Identify which cell holds the provided text, then report its (x, y) central coordinate. 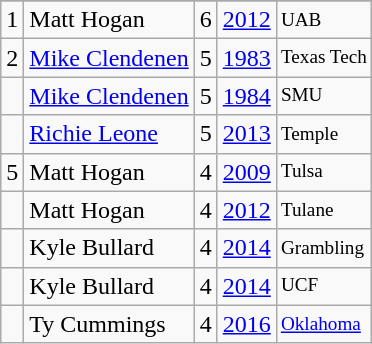
Texas Tech (324, 58)
2009 (246, 172)
Ty Cummings (109, 324)
Tulsa (324, 172)
Tulane (324, 210)
Oklahoma (324, 324)
UAB (324, 20)
SMU (324, 96)
2013 (246, 134)
UCF (324, 286)
6 (206, 20)
1984 (246, 96)
Richie Leone (109, 134)
1 (12, 20)
Temple (324, 134)
Grambling (324, 248)
1983 (246, 58)
2016 (246, 324)
2 (12, 58)
